Return the (x, y) coordinate for the center point of the cell that contains the specified text.  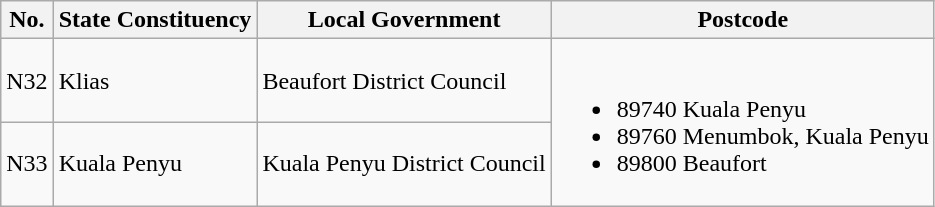
89740 Kuala Penyu89760 Menumbok, Kuala Penyu89800 Beaufort (742, 122)
Kuala Penyu (155, 164)
State Constituency (155, 20)
N32 (27, 81)
Kuala Penyu District Council (404, 164)
Beaufort District Council (404, 81)
Klias (155, 81)
No. (27, 20)
Postcode (742, 20)
Local Government (404, 20)
N33 (27, 164)
